Detect which cell encompasses the target text, then output its (x, y) center coordinate. 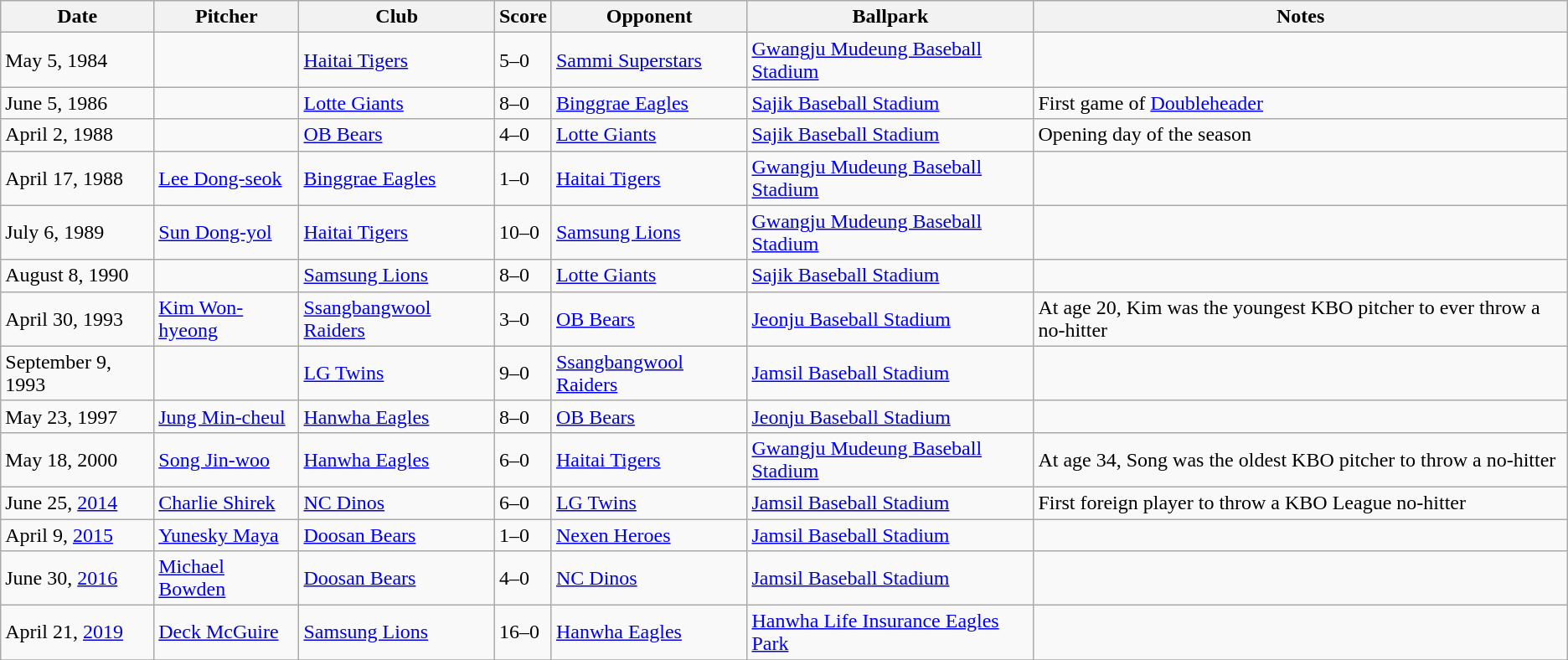
May 18, 2000 (77, 459)
Kim Won-hyeong (226, 318)
Yunesky Maya (226, 535)
Hanwha Life Insurance Eagles Park (890, 633)
Opponent (649, 17)
Notes (1300, 17)
Michael Bowden (226, 578)
August 8, 1990 (77, 276)
Song Jin-woo (226, 459)
September 9, 1993 (77, 374)
June 5, 1986 (77, 103)
April 17, 1988 (77, 178)
Sammi Superstars (649, 60)
Charlie Shirek (226, 503)
July 6, 1989 (77, 233)
9–0 (523, 374)
April 2, 1988 (77, 135)
April 30, 1993 (77, 318)
At age 34, Song was the oldest KBO pitcher to throw a no-hitter (1300, 459)
Nexen Heroes (649, 535)
May 23, 1997 (77, 416)
First foreign player to throw a KBO League no-hitter (1300, 503)
Club (397, 17)
Pitcher (226, 17)
Ballpark (890, 17)
Lee Dong-seok (226, 178)
5–0 (523, 60)
16–0 (523, 633)
May 5, 1984 (77, 60)
Opening day of the season (1300, 135)
At age 20, Kim was the youngest KBO pitcher to ever throw a no-hitter (1300, 318)
Jung Min-cheul (226, 416)
Deck McGuire (226, 633)
June 30, 2016 (77, 578)
Sun Dong-yol (226, 233)
3–0 (523, 318)
Date (77, 17)
First game of Doubleheader (1300, 103)
Score (523, 17)
April 9, 2015 (77, 535)
10–0 (523, 233)
June 25, 2014 (77, 503)
April 21, 2019 (77, 633)
